Search for the cell housing the specified text and yield its (x, y) center coordinate. 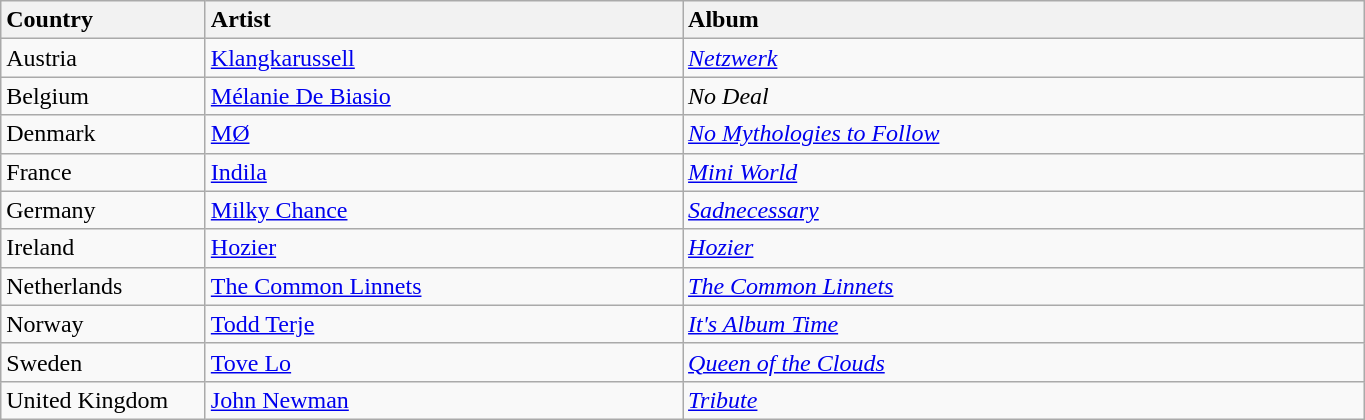
Belgium (104, 96)
Norway (104, 324)
Queen of the Clouds (1024, 362)
Tribute (1024, 400)
MØ (444, 134)
No Mythologies to Follow (1024, 134)
Milky Chance (444, 210)
Netzwerk (1024, 58)
It's Album Time (1024, 324)
Mini World (1024, 172)
Klangkarussell (444, 58)
Sadnecessary (1024, 210)
Ireland (104, 248)
United Kingdom (104, 400)
Country (104, 20)
Indila (444, 172)
Artist (444, 20)
Todd Terje (444, 324)
No Deal (1024, 96)
Netherlands (104, 286)
Austria (104, 58)
John Newman (444, 400)
Tove Lo (444, 362)
France (104, 172)
Mélanie De Biasio (444, 96)
Album (1024, 20)
Germany (104, 210)
Sweden (104, 362)
Denmark (104, 134)
